Return the [x, y] coordinate for the center point of the cell that contains the specified text.  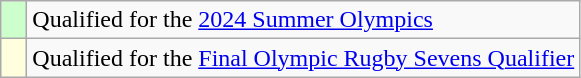
Qualified for the Final Olympic Rugby Sevens Qualifier [304, 58]
Qualified for the 2024 Summer Olympics [304, 20]
